Return (x, y) of the center of cell containing provided text 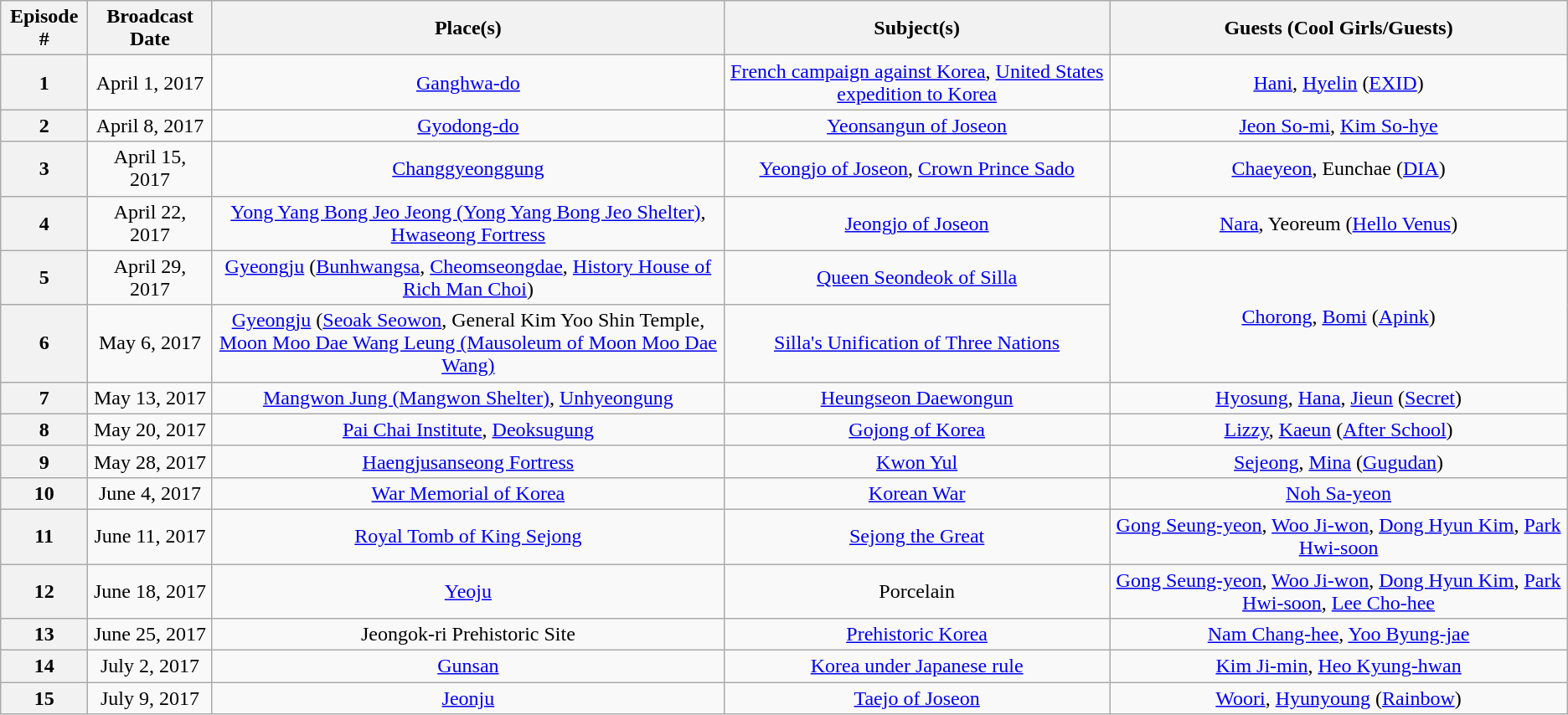
Guests (Cool Girls/Guests) (1338, 28)
Hani, Hyelin (EXID) (1338, 82)
May 28, 2017 (151, 461)
Yeoju (467, 591)
April 22, 2017 (151, 223)
July 2, 2017 (151, 666)
11 (44, 536)
Heungseon Daewongun (916, 398)
2 (44, 126)
Changgyeonggung (467, 169)
Hyosung, Hana, Jieun (Secret) (1338, 398)
Woori, Hyunyoung (Rainbow) (1338, 698)
Ganghwa-do (467, 82)
Kwon Yul (916, 461)
Gyeongju (Seoak Seowon, General Kim Yoo Shin Temple, Moon Moo Dae Wang Leung (Mausoleum of Moon Moo Dae Wang) (467, 343)
Nara, Yeoreum (Hello Venus) (1338, 223)
June 4, 2017 (151, 493)
Mangwon Jung (Mangwon Shelter), Unhyeongung (467, 398)
Gyodong-do (467, 126)
14 (44, 666)
Nam Chang-hee, Yoo Byung-jae (1338, 635)
Yeonsangun of Joseon (916, 126)
Episode # (44, 28)
8 (44, 430)
June 25, 2017 (151, 635)
April 15, 2017 (151, 169)
Prehistoric Korea (916, 635)
Royal Tomb of King Sejong (467, 536)
7 (44, 398)
Haengjusanseong Fortress (467, 461)
Place(s) (467, 28)
Broadcast Date (151, 28)
Gong Seung-yeon, Woo Ji-won, Dong Hyun Kim, Park Hwi-soon (1338, 536)
April 29, 2017 (151, 278)
Pai Chai Institute, Deoksugung (467, 430)
Queen Seondeok of Silla (916, 278)
Chorong, Bomi (Apink) (1338, 316)
May 13, 2017 (151, 398)
9 (44, 461)
12 (44, 591)
4 (44, 223)
Silla's Unification of Three Nations (916, 343)
Noh Sa-yeon (1338, 493)
13 (44, 635)
10 (44, 493)
Subject(s) (916, 28)
War Memorial of Korea (467, 493)
Yeongjo of Joseon, Crown Prince Sado (916, 169)
July 9, 2017 (151, 698)
Yong Yang Bong Jeo Jeong (Yong Yang Bong Jeo Shelter), Hwaseong Fortress (467, 223)
French campaign against Korea, United States expedition to Korea (916, 82)
June 11, 2017 (151, 536)
Porcelain (916, 591)
Gojong of Korea (916, 430)
Sejeong, Mina (Gugudan) (1338, 461)
Sejong the Great (916, 536)
Jeongjo of Joseon (916, 223)
15 (44, 698)
Korean War (916, 493)
Gong Seung-yeon, Woo Ji-won, Dong Hyun Kim, Park Hwi-soon, Lee Cho-hee (1338, 591)
June 18, 2017 (151, 591)
6 (44, 343)
April 8, 2017 (151, 126)
Jeon So-mi, Kim So-hye (1338, 126)
Chaeyeon, Eunchae (DIA) (1338, 169)
Kim Ji-min, Heo Kyung-hwan (1338, 666)
Lizzy, Kaeun (After School) (1338, 430)
Jeonju (467, 698)
Korea under Japanese rule (916, 666)
April 1, 2017 (151, 82)
3 (44, 169)
Taejo of Joseon (916, 698)
5 (44, 278)
Gunsan (467, 666)
Jeongok-ri Prehistoric Site (467, 635)
1 (44, 82)
May 6, 2017 (151, 343)
Gyeongju (Bunhwangsa, Cheomseongdae, History House of Rich Man Choi) (467, 278)
May 20, 2017 (151, 430)
